Return the [X, Y] coordinate for the center point of the cell that contains the specified text.  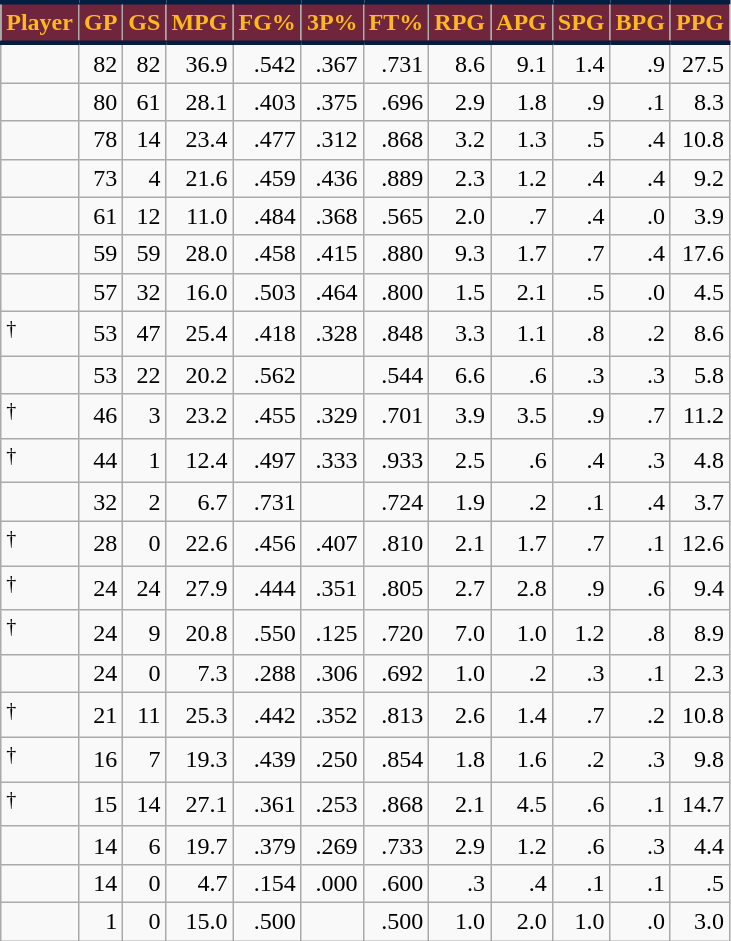
3.0 [700, 922]
.800 [396, 292]
1.1 [522, 334]
FG% [267, 22]
25.3 [200, 716]
4 [144, 178]
6 [144, 845]
8.3 [700, 102]
11.0 [200, 216]
28.1 [200, 102]
3.2 [460, 140]
BPG [640, 22]
.848 [396, 334]
8.9 [700, 632]
2 [144, 502]
57 [100, 292]
16.0 [200, 292]
11 [144, 716]
4.8 [700, 460]
.600 [396, 883]
16 [100, 760]
9 [144, 632]
22.6 [200, 544]
Player [40, 22]
.477 [267, 140]
.459 [267, 178]
19.3 [200, 760]
.810 [396, 544]
9.8 [700, 760]
.269 [332, 845]
GP [100, 22]
12.4 [200, 460]
7.3 [200, 674]
.889 [396, 178]
14.7 [700, 804]
.351 [332, 588]
15.0 [200, 922]
6.6 [460, 375]
.368 [332, 216]
25.4 [200, 334]
1.6 [522, 760]
.720 [396, 632]
.379 [267, 845]
1.9 [460, 502]
.436 [332, 178]
9.1 [522, 63]
.464 [332, 292]
21.6 [200, 178]
5.8 [700, 375]
.455 [267, 416]
6.7 [200, 502]
9.2 [700, 178]
.403 [267, 102]
.854 [396, 760]
.692 [396, 674]
RPG [460, 22]
44 [100, 460]
12.6 [700, 544]
.250 [332, 760]
.328 [332, 334]
MPG [200, 22]
3 [144, 416]
.352 [332, 716]
.312 [332, 140]
.542 [267, 63]
PPG [700, 22]
.442 [267, 716]
.813 [396, 716]
.696 [396, 102]
GS [144, 22]
28 [100, 544]
23.4 [200, 140]
27.9 [200, 588]
.418 [267, 334]
1.5 [460, 292]
.333 [332, 460]
3.3 [460, 334]
.253 [332, 804]
.805 [396, 588]
.880 [396, 254]
.701 [396, 416]
3.5 [522, 416]
.503 [267, 292]
27.1 [200, 804]
11.2 [700, 416]
APG [522, 22]
36.9 [200, 63]
.562 [267, 375]
3.7 [700, 502]
19.7 [200, 845]
.444 [267, 588]
46 [100, 416]
.306 [332, 674]
20.2 [200, 375]
.415 [332, 254]
FT% [396, 22]
17.6 [700, 254]
.456 [267, 544]
.375 [332, 102]
.458 [267, 254]
23.2 [200, 416]
21 [100, 716]
9.4 [700, 588]
.329 [332, 416]
7.0 [460, 632]
2.6 [460, 716]
.724 [396, 502]
.497 [267, 460]
2.8 [522, 588]
22 [144, 375]
.733 [396, 845]
3P% [332, 22]
9.3 [460, 254]
78 [100, 140]
27.5 [700, 63]
12 [144, 216]
2.7 [460, 588]
4.7 [200, 883]
2.5 [460, 460]
SPG [581, 22]
47 [144, 334]
.000 [332, 883]
.439 [267, 760]
.361 [267, 804]
.544 [396, 375]
7 [144, 760]
28.0 [200, 254]
.367 [332, 63]
73 [100, 178]
.550 [267, 632]
.125 [332, 632]
.565 [396, 216]
80 [100, 102]
.288 [267, 674]
.407 [332, 544]
.154 [267, 883]
1.3 [522, 140]
15 [100, 804]
.484 [267, 216]
4.4 [700, 845]
.933 [396, 460]
20.8 [200, 632]
